For the text-containing cell, return its midpoint in (X, Y) coordinate format. 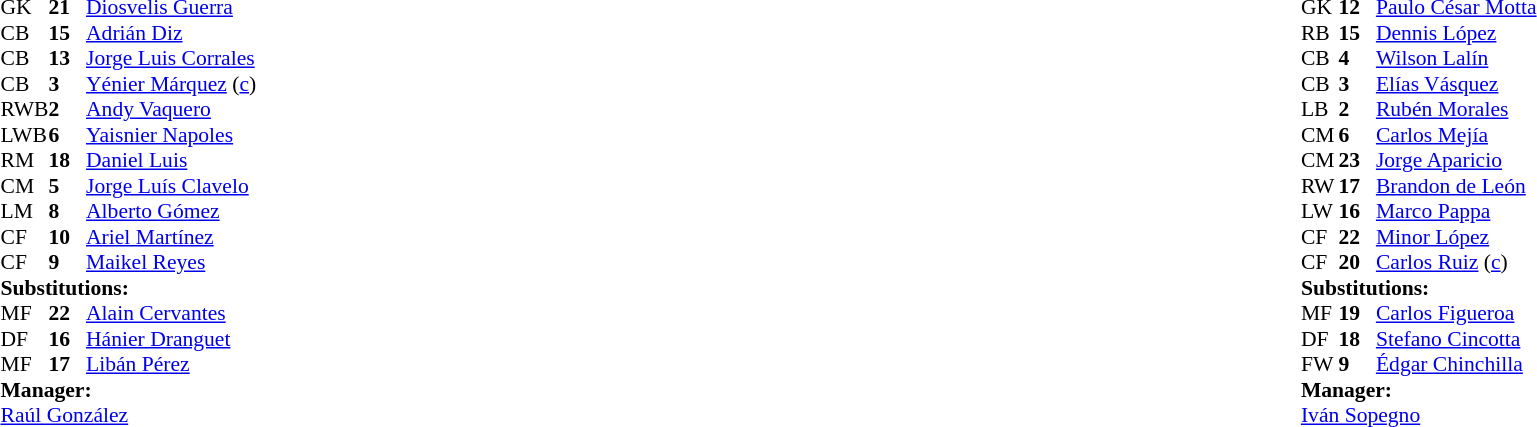
20 (1357, 263)
RWB (24, 109)
FW (1320, 365)
Yaisnier Napoles (171, 135)
Andy Vaquero (171, 109)
Adrián Diz (171, 33)
Jorge Luis Corrales (171, 59)
Maikel Reyes (171, 263)
Édgar Chinchilla (1456, 365)
Jorge Aparicio (1456, 161)
10 (67, 237)
RM (24, 161)
Stefano Cincotta (1456, 339)
4 (1357, 59)
Dennis López (1456, 33)
Hánier Dranguet (171, 339)
Carlos Mejía (1456, 135)
Yénier Márquez (c) (171, 84)
LWB (24, 135)
Marco Pappa (1456, 211)
Wilson Lalín (1456, 59)
Rubén Morales (1456, 109)
Daniel Luis (171, 161)
Elías Vásquez (1456, 84)
Ariel Martínez (171, 237)
LW (1320, 211)
Jorge Luís Clavelo (171, 186)
5 (67, 186)
8 (67, 211)
Libán Pérez (171, 365)
Alberto Gómez (171, 211)
Brandon de León (1456, 186)
13 (67, 59)
LB (1320, 109)
Alain Cervantes (171, 313)
23 (1357, 161)
Minor López (1456, 237)
Carlos Figueroa (1456, 313)
Carlos Ruiz (c) (1456, 263)
RW (1320, 186)
19 (1357, 313)
LM (24, 211)
RB (1320, 33)
